Locate the cell with the specified text and output its (X, Y) center coordinate. 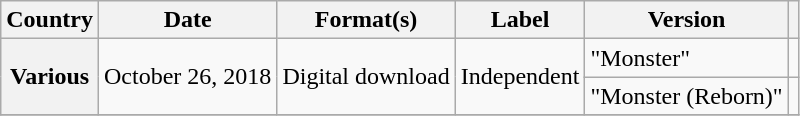
Version (686, 20)
October 26, 2018 (187, 77)
"Monster (Reborn)" (686, 96)
Country (50, 20)
Format(s) (366, 20)
Independent (520, 77)
"Monster" (686, 58)
Date (187, 20)
Various (50, 77)
Digital download (366, 77)
Label (520, 20)
